Find where the given text appears and provide that cell's center as [X, Y] coordinate. 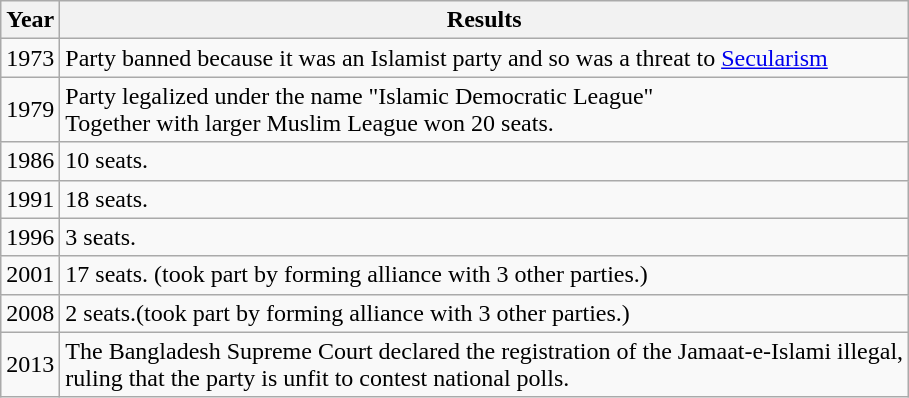
Results [484, 20]
1979 [30, 110]
2001 [30, 275]
1996 [30, 237]
2 seats.(took part by forming alliance with 3 other parties.) [484, 313]
2013 [30, 364]
Party banned because it was an Islamist party and so was a threat to Secularism [484, 58]
2008 [30, 313]
Year [30, 20]
Party legalized under the name "Islamic Democratic League" Together with larger Muslim League won 20 seats. [484, 110]
1973 [30, 58]
The Bangladesh Supreme Court declared the registration of the Jamaat-e-Islami illegal, ruling that the party is unfit to contest national polls. [484, 364]
3 seats. [484, 237]
1991 [30, 199]
17 seats. (took part by forming alliance with 3 other parties.) [484, 275]
10 seats. [484, 161]
1986 [30, 161]
18 seats. [484, 199]
